Output the (X, Y) coordinate of the center of the cell containing the given text.  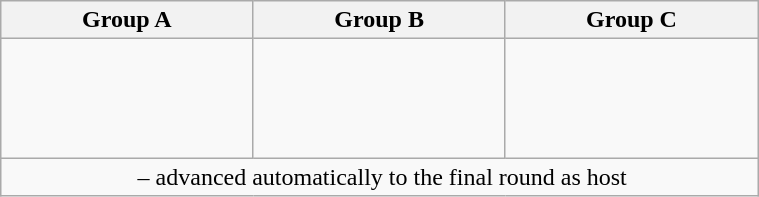
– advanced automatically to the final round as host (380, 177)
Group A (127, 20)
Group B (379, 20)
Group C (631, 20)
